Locate the cell with the specified text and output its [x, y] center coordinate. 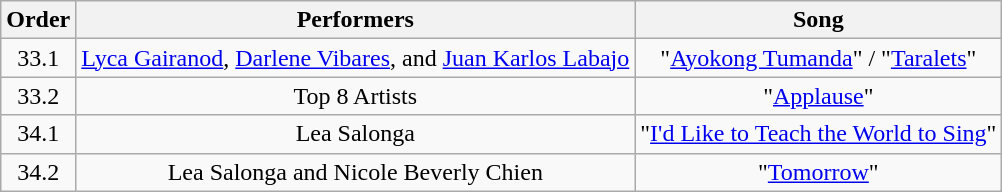
34.1 [38, 134]
34.2 [38, 172]
"Ayokong Tumanda" / "Taralets" [818, 58]
Lyca Gairanod, Darlene Vibares, and Juan Karlos Labajo [356, 58]
"Applause" [818, 96]
33.1 [38, 58]
Top 8 Artists [356, 96]
"Tomorrow" [818, 172]
Performers [356, 20]
Lea Salonga and Nicole Beverly Chien [356, 172]
"I'd Like to Teach the World to Sing" [818, 134]
Song [818, 20]
33.2 [38, 96]
Lea Salonga [356, 134]
Order [38, 20]
